Detect which cell encompasses the target text, then output its (x, y) center coordinate. 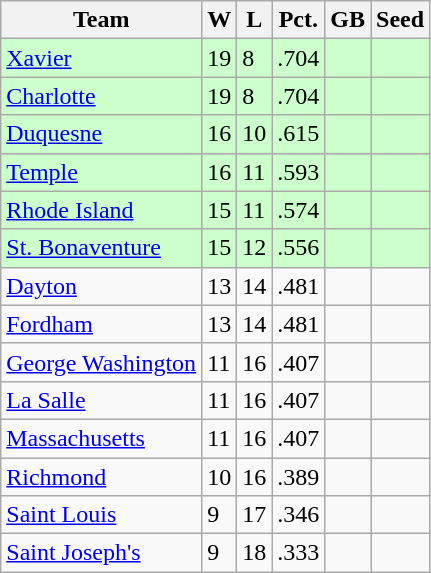
L (254, 20)
Temple (102, 172)
Massachusetts (102, 438)
.574 (298, 210)
Charlotte (102, 96)
Xavier (102, 58)
.389 (298, 477)
Rhode Island (102, 210)
GB (348, 20)
17 (254, 515)
Duquesne (102, 134)
.333 (298, 553)
Saint Joseph's (102, 553)
.593 (298, 172)
Pct. (298, 20)
Saint Louis (102, 515)
George Washington (102, 362)
W (220, 20)
Dayton (102, 286)
18 (254, 553)
Fordham (102, 324)
Richmond (102, 477)
12 (254, 248)
.615 (298, 134)
St. Bonaventure (102, 248)
La Salle (102, 400)
Seed (400, 20)
Team (102, 20)
.346 (298, 515)
.556 (298, 248)
